Return (x, y) of the center of cell containing provided text 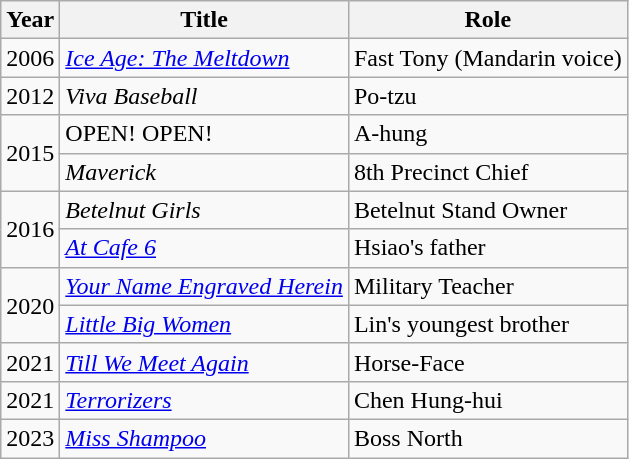
Little Big Women (204, 324)
Title (204, 20)
Boss North (488, 438)
Po-tzu (488, 96)
Year (30, 20)
Chen Hung-hui (488, 400)
Military Teacher (488, 286)
Betelnut Stand Owner (488, 210)
Horse-Face (488, 362)
A-hung (488, 134)
Till We Meet Again (204, 362)
Role (488, 20)
Betelnut Girls (204, 210)
Ice Age: The Meltdown (204, 58)
Fast Tony (Mandarin voice) (488, 58)
Terrorizers (204, 400)
Your Name Engraved Herein (204, 286)
2020 (30, 305)
2016 (30, 229)
Maverick (204, 172)
2012 (30, 96)
2023 (30, 438)
8th Precinct Chief (488, 172)
OPEN! OPEN! (204, 134)
2015 (30, 153)
At Cafe 6 (204, 248)
Viva Baseball (204, 96)
Lin's youngest brother (488, 324)
Miss Shampoo (204, 438)
Hsiao's father (488, 248)
2006 (30, 58)
